Capture the cell that displays the provided text and extract its [X, Y] central coordinate. 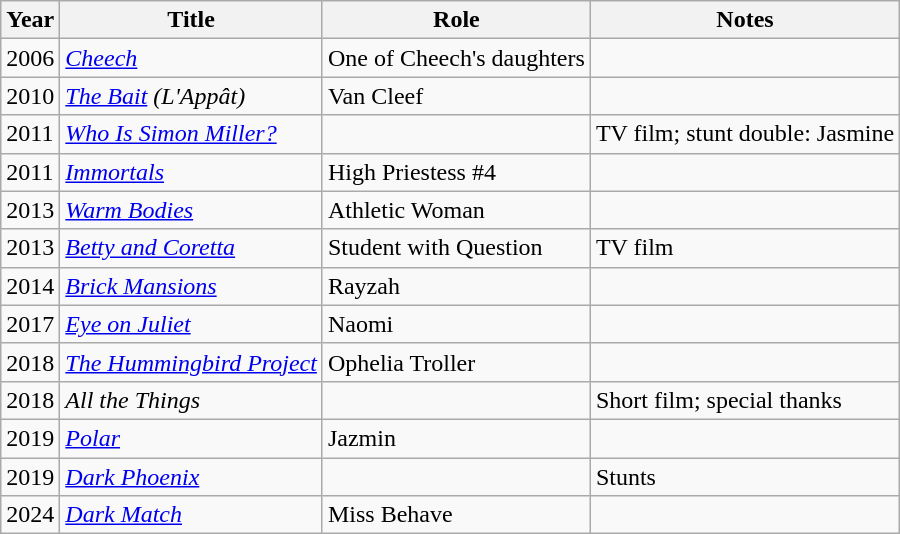
Miss Behave [456, 515]
Polar [192, 438]
Rayzah [456, 286]
Short film; special thanks [744, 400]
Athletic Woman [456, 210]
2010 [30, 96]
Betty and Coretta [192, 248]
Naomi [456, 324]
Dark Phoenix [192, 477]
Immortals [192, 172]
TV film [744, 248]
Stunts [744, 477]
2006 [30, 58]
Title [192, 20]
2014 [30, 286]
High Priestess #4 [456, 172]
Role [456, 20]
Student with Question [456, 248]
The Bait (L'Appât) [192, 96]
TV film; stunt double: Jasmine [744, 134]
Cheech [192, 58]
Ophelia Troller [456, 362]
The Hummingbird Project [192, 362]
Notes [744, 20]
One of Cheech's daughters [456, 58]
2017 [30, 324]
Jazmin [456, 438]
Year [30, 20]
Who Is Simon Miller? [192, 134]
2024 [30, 515]
Eye on Juliet [192, 324]
Dark Match [192, 515]
Brick Mansions [192, 286]
Van Cleef [456, 96]
All the Things [192, 400]
Warm Bodies [192, 210]
